Output the (x, y) coordinate of the center of the cell containing the given text.  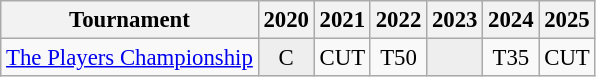
2023 (455, 20)
2024 (511, 20)
2021 (342, 20)
2020 (286, 20)
2022 (398, 20)
Tournament (130, 20)
T35 (511, 58)
T50 (398, 58)
C (286, 58)
The Players Championship (130, 58)
2025 (567, 20)
